From the cell containing the given text, extract its center point as [X, Y] coordinate. 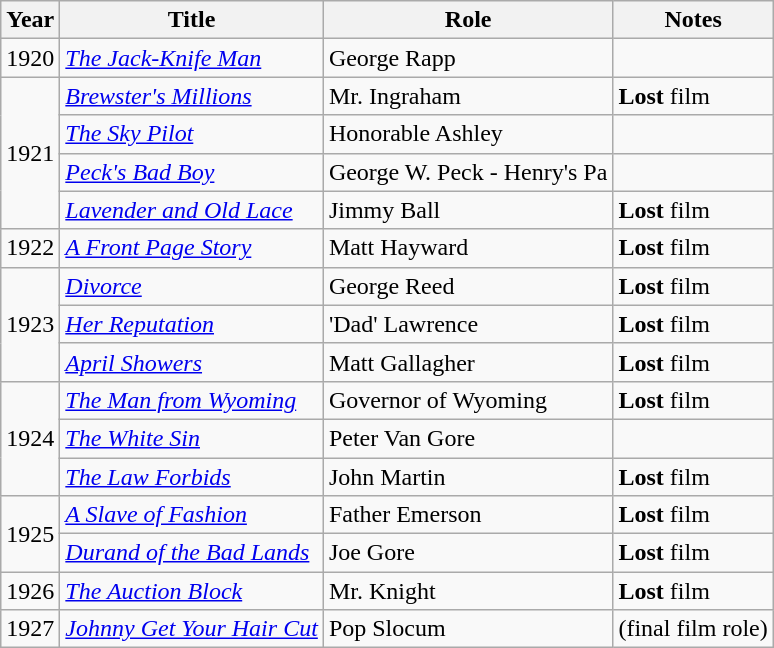
1927 [30, 629]
(final film role) [693, 629]
Mr. Ingraham [468, 96]
Durand of the Bad Lands [192, 553]
Peter Van Gore [468, 438]
1922 [30, 248]
1926 [30, 591]
George Rapp [468, 58]
1925 [30, 534]
Joe Gore [468, 553]
The Sky Pilot [192, 134]
Title [192, 20]
Brewster's Millions [192, 96]
Lavender and Old Lace [192, 210]
Matt Hayward [468, 248]
1920 [30, 58]
The White Sin [192, 438]
The Jack-Knife Man [192, 58]
A Front Page Story [192, 248]
Jimmy Ball [468, 210]
1921 [30, 153]
George W. Peck - Henry's Pa [468, 172]
The Auction Block [192, 591]
Peck's Bad Boy [192, 172]
Father Emerson [468, 515]
Pop Slocum [468, 629]
John Martin [468, 477]
Divorce [192, 286]
1923 [30, 324]
George Reed [468, 286]
1924 [30, 438]
Governor of Wyoming [468, 400]
Role [468, 20]
Matt Gallagher [468, 362]
Johnny Get Your Hair Cut [192, 629]
Notes [693, 20]
April Showers [192, 362]
Her Reputation [192, 324]
The Man from Wyoming [192, 400]
'Dad' Lawrence [468, 324]
Honorable Ashley [468, 134]
Year [30, 20]
The Law Forbids [192, 477]
A Slave of Fashion [192, 515]
Mr. Knight [468, 591]
